Return the [X, Y] coordinate for the center point of the cell that contains the specified text.  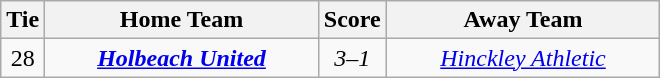
3–1 [352, 58]
Away Team [523, 20]
Home Team [182, 20]
Holbeach United [182, 58]
Hinckley Athletic [523, 58]
28 [23, 58]
Tie [23, 20]
Score [352, 20]
